Scan for the cell matching the given text and deliver its [x, y] coordinate at center. 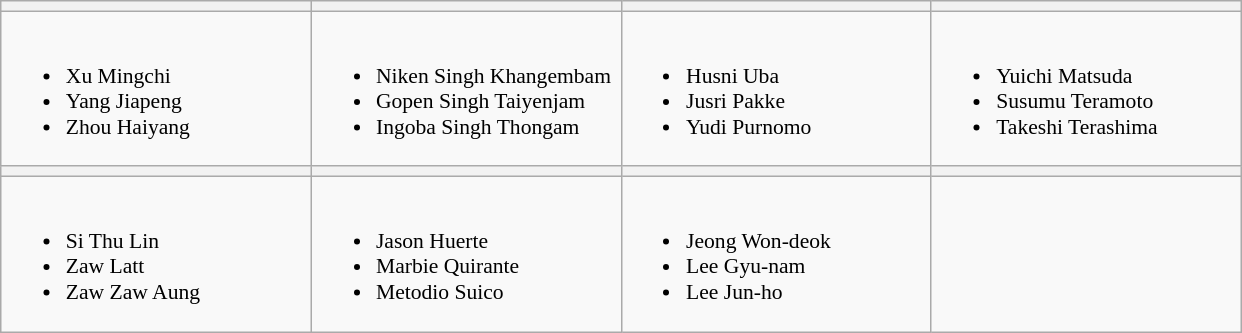
Xu MingchiYang JiapengZhou Haiyang [156, 88]
Si Thu LinZaw LattZaw Zaw Aung [156, 254]
Jeong Won-deokLee Gyu-namLee Jun-ho [776, 254]
Niken Singh KhangembamGopen Singh TaiyenjamIngoba Singh Thongam [466, 88]
Jason HuerteMarbie QuiranteMetodio Suico [466, 254]
Yuichi MatsudaSusumu TeramotoTakeshi Terashima [1086, 88]
Husni UbaJusri PakkeYudi Purnomo [776, 88]
